Identify which cell holds the provided text, then report its [x, y] central coordinate. 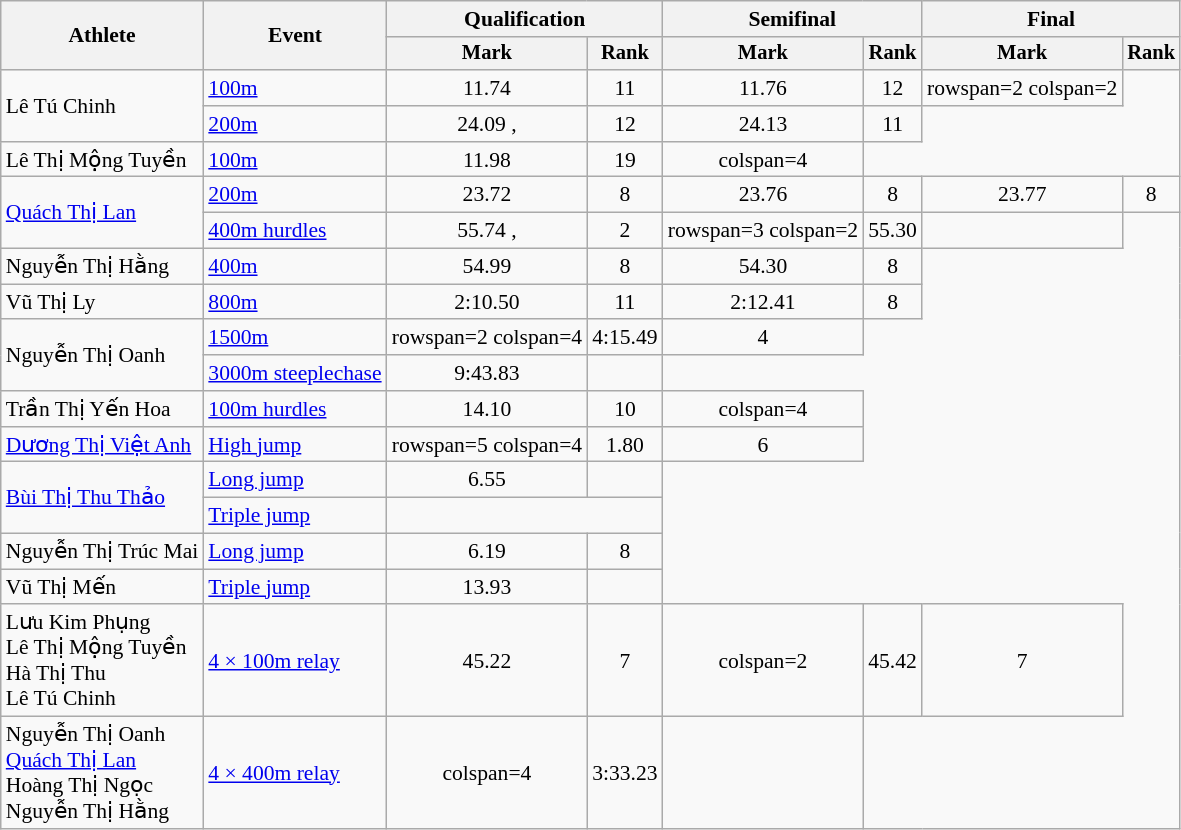
Dương Thị Việt Anh [102, 445]
100m hurdles [294, 409]
9:43.83 [488, 373]
11.76 [764, 88]
3:33.23 [624, 773]
rowspan=5 colspan=4 [488, 445]
Lê Thị Mộng Tuyền [102, 160]
54.30 [764, 267]
400m hurdles [294, 231]
rowspan=2 colspan=2 [1022, 88]
11.98 [488, 160]
45.42 [892, 661]
45.22 [488, 661]
11.74 [488, 88]
1500m [294, 338]
Vũ Thị Mến [102, 587]
Nguyễn Thị Trúc Mai [102, 552]
55.30 [892, 231]
10 [624, 409]
Nguyễn Thị Hằng [102, 267]
54.99 [488, 267]
800m [294, 302]
2:10.50 [488, 302]
13.93 [488, 587]
colspan=2 [764, 661]
4 [764, 338]
Final [1051, 19]
1.80 [624, 445]
6 [764, 445]
Quách Thị Lan [102, 212]
Nguyễn Thị OanhQuách Thị LanHoàng Thị NgọcNguyễn Thị Hằng [102, 773]
Athlete [102, 36]
rowspan=2 colspan=4 [488, 338]
4 × 100m relay [294, 661]
14.10 [488, 409]
Vũ Thị Ly [102, 302]
24.09 , [488, 124]
4:15.49 [624, 338]
23.77 [1022, 195]
Nguyễn Thị Oanh [102, 356]
400m [294, 267]
24.13 [764, 124]
rowspan=3 colspan=2 [764, 231]
19 [624, 160]
4 × 400m relay [294, 773]
High jump [294, 445]
Lưu Kim PhụngLê Thị Mộng TuyềnHà Thị ThuLê Tú Chinh [102, 661]
55.74 , [488, 231]
Event [294, 36]
Bùi Thị Thu Thảo [102, 498]
23.76 [764, 195]
3000m steeplechase [294, 373]
Lê Tú Chinh [102, 106]
2:12.41 [764, 302]
Semifinal [792, 19]
Trần Thị Yến Hoa [102, 409]
2 [624, 231]
23.72 [488, 195]
Qualification [525, 19]
6.55 [488, 480]
6.19 [488, 552]
